Return (X, Y) of the center of cell containing provided text 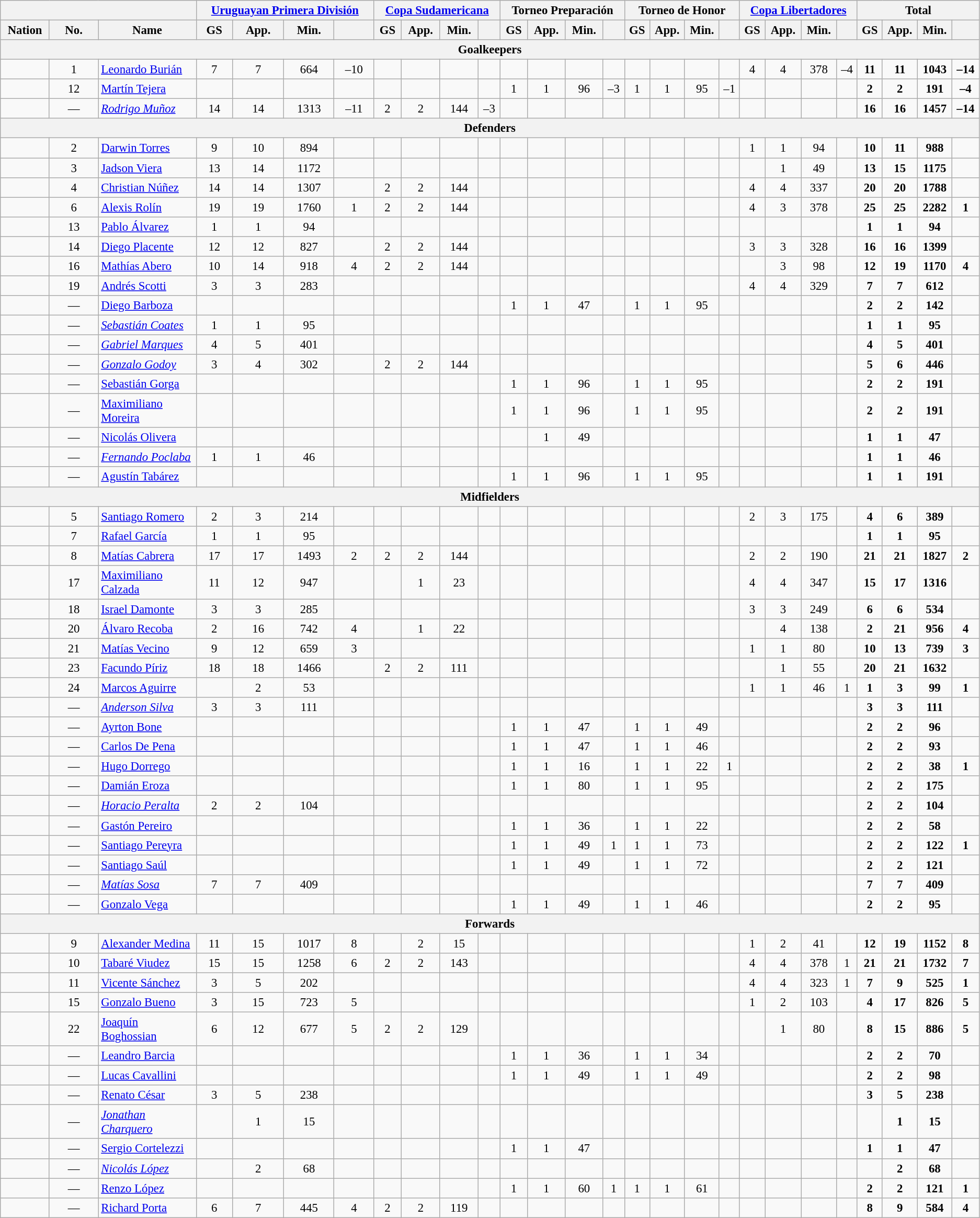
Goalkeepers (490, 50)
1788 (935, 187)
956 (935, 629)
138 (819, 629)
445 (309, 1208)
Hugo Dorrego (147, 766)
525 (935, 983)
Gonzalo Vega (147, 904)
1152 (935, 943)
1827 (935, 556)
103 (819, 1002)
Nation (25, 30)
Nicolás Olivera (147, 437)
41 (819, 943)
1493 (309, 556)
Anderson Silva (147, 707)
1017 (309, 943)
–1 (729, 89)
Marcos Aguirre (147, 688)
Martín Tejera (147, 89)
389 (935, 516)
99 (935, 688)
826 (935, 1002)
38 (935, 766)
Maximiliano Moreira (147, 411)
70 (935, 1056)
1258 (309, 963)
Ayrton Bone (147, 727)
659 (309, 648)
Alexis Rolín (147, 207)
827 (309, 246)
302 (309, 365)
Mathías Abero (147, 266)
Rafael García (147, 536)
Forwards (490, 924)
Horacio Peralta (147, 806)
1170 (935, 266)
143 (459, 963)
Pablo Álvarez (147, 227)
Gastón Pereiro (147, 826)
Matías Vecino (147, 648)
55 (819, 668)
1399 (935, 246)
894 (309, 148)
1175 (935, 168)
Álvaro Recoba (147, 629)
72 (702, 865)
1732 (935, 963)
Rodrigo Muñoz (147, 109)
Richard Porta (147, 1208)
214 (309, 516)
1466 (309, 668)
1760 (309, 207)
742 (309, 629)
Matías Cabrera (147, 556)
249 (819, 609)
Sebastián Coates (147, 325)
Damián Eroza (147, 786)
918 (309, 266)
34 (702, 1056)
53 (309, 688)
Santiago Romero (147, 516)
60 (584, 1188)
2282 (935, 207)
Total (918, 10)
446 (935, 365)
Renzo López (147, 1188)
129 (459, 1030)
1313 (309, 109)
Nicolás López (147, 1168)
584 (935, 1208)
Maximiliano Calzada (147, 583)
677 (309, 1030)
Gonzalo Bueno (147, 1002)
Joaquín Boghossian (147, 1030)
Renato César (147, 1095)
1316 (935, 583)
347 (819, 583)
Sergio Cortelezzi (147, 1149)
Jadson Viera (147, 168)
886 (935, 1030)
Israel Damonte (147, 609)
Diego Barboza (147, 306)
1307 (309, 187)
No. (74, 30)
Darwin Torres (147, 148)
24 (74, 688)
–10 (354, 70)
Fernando Poclaba (147, 457)
Gonzalo Godoy (147, 365)
Alexander Medina (147, 943)
1632 (935, 668)
988 (935, 148)
Uruguayan Primera División (285, 10)
947 (309, 583)
1172 (309, 168)
Torneo de Honor (682, 10)
Copa Sudamericana (437, 10)
Santiago Saúl (147, 865)
283 (309, 286)
Leonardo Burián (147, 70)
Andrés Scotti (147, 286)
664 (309, 70)
–11 (354, 109)
Jonathan Charquero (147, 1122)
Lucas Cavallini (147, 1076)
58 (935, 826)
328 (819, 246)
Christian Núñez (147, 187)
73 (702, 845)
337 (819, 187)
Diego Placente (147, 246)
Carlos De Pena (147, 747)
Sebastián Gorga (147, 384)
Name (147, 30)
Torneo Preparación (563, 10)
Vicente Sánchez (147, 983)
1457 (935, 109)
Tabaré Viudez (147, 963)
Agustín Tabárez (147, 477)
Facundo Píriz (147, 668)
1043 (935, 70)
739 (935, 648)
534 (935, 609)
723 (309, 1002)
Santiago Pereyra (147, 845)
323 (819, 983)
Defenders (490, 128)
61 (702, 1188)
119 (459, 1208)
Matías Sosa (147, 884)
285 (309, 609)
202 (309, 983)
Gabriel Marques (147, 345)
122 (935, 845)
142 (935, 306)
Leandro Barcia (147, 1056)
Copa Libertadores (798, 10)
93 (935, 747)
Midfielders (490, 497)
329 (819, 286)
612 (935, 286)
190 (819, 556)
